Detect which cell encompasses the target text, then output its [X, Y] center coordinate. 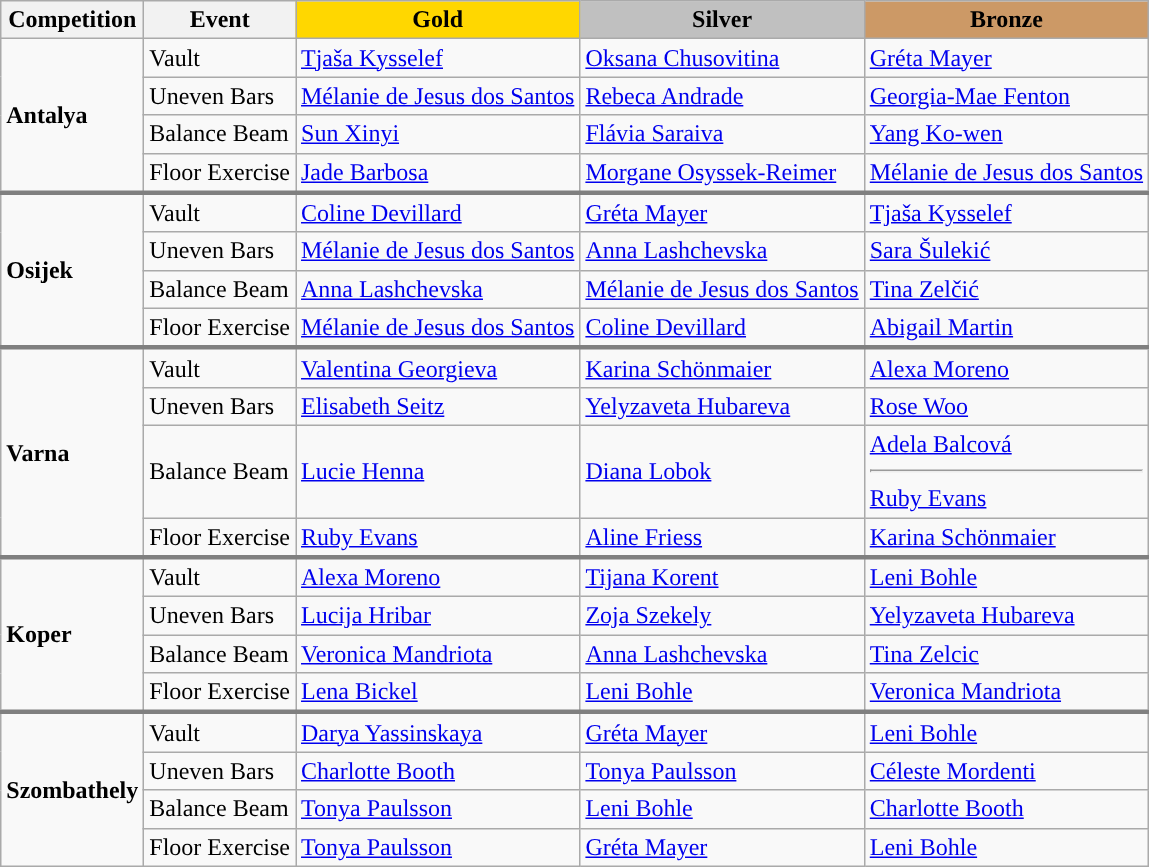
Aline Friess [722, 538]
Sun Xinyi [438, 134]
Abigail Martin [1006, 328]
Yang Ko-wen [1006, 134]
Diana Lobok [722, 471]
Valentina Georgieva [438, 368]
Koper [72, 634]
Varna [72, 452]
Lena Bickel [438, 693]
Tina Zelčić [1006, 289]
Morgane Osyssek-Reimer [722, 173]
Gold [438, 20]
Szombathely [72, 789]
Tijana Korent [722, 577]
Oksana Chusovitina [722, 58]
Lucie Henna [438, 471]
Tina Zelcic [1006, 654]
Ruby Evans [438, 538]
Darya Yassinskaya [438, 732]
Lucija Hribar [438, 616]
Jade Barbosa [438, 173]
Flávia Saraiva [722, 134]
Elisabeth Seitz [438, 406]
Antalya [72, 116]
Rebeca Andrade [722, 96]
Georgia-Mae Fenton [1006, 96]
Bronze [1006, 20]
Sara Šulekić [1006, 251]
Zoja Szekely [722, 616]
Osijek [72, 270]
Rose Woo [1006, 406]
Céleste Mordenti [1006, 771]
Adela Balcová Ruby Evans [1006, 471]
Event [220, 20]
Silver [722, 20]
Competition [72, 20]
